Detect which cell encompasses the target text, then output its [x, y] center coordinate. 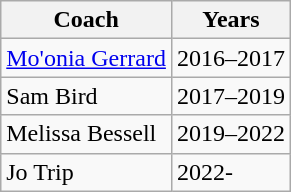
2022- [230, 172]
2019–2022 [230, 134]
Jo Trip [86, 172]
2017–2019 [230, 96]
Coach [86, 20]
Sam Bird [86, 96]
2016–2017 [230, 58]
Years [230, 20]
Mo'onia Gerrard [86, 58]
Melissa Bessell [86, 134]
